Search for the cell housing the specified text and yield its [x, y] center coordinate. 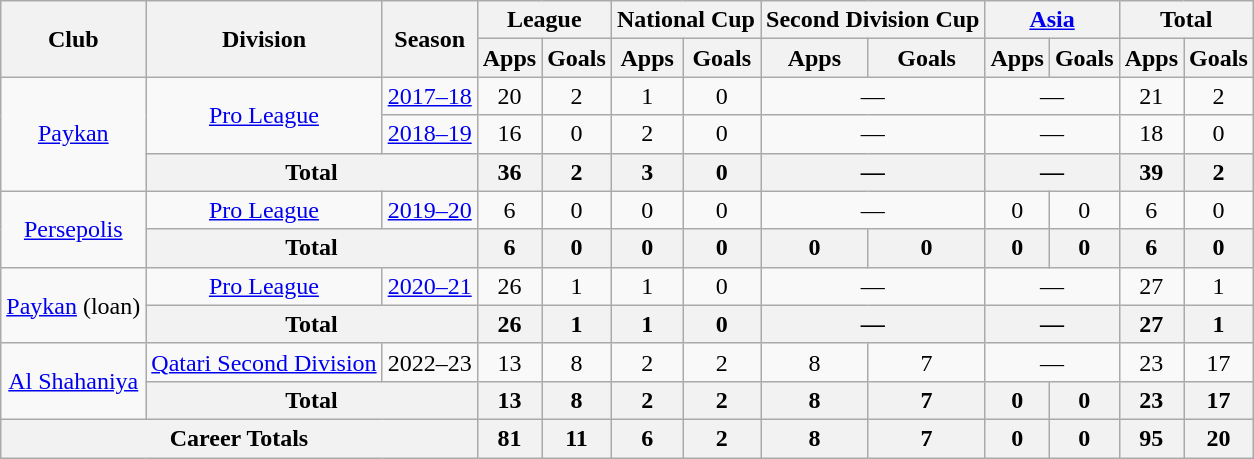
Asia [1052, 20]
81 [509, 438]
2018–19 [430, 134]
National Cup [686, 20]
Career Totals [239, 438]
95 [1151, 438]
Persepolis [74, 229]
36 [509, 172]
Second Division Cup [872, 20]
18 [1151, 134]
11 [577, 438]
Season [430, 39]
Qatari Second Division [264, 362]
21 [1151, 96]
3 [647, 172]
2019–20 [430, 210]
League [544, 20]
Club [74, 39]
Al Shahaniya [74, 381]
39 [1151, 172]
Division [264, 39]
2017–18 [430, 96]
2020–21 [430, 286]
Paykan (loan) [74, 305]
2022–23 [430, 362]
Paykan [74, 134]
16 [509, 134]
